For the text-containing cell, return its midpoint in [x, y] coordinate format. 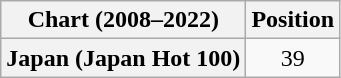
Chart (2008–2022) [124, 20]
Japan (Japan Hot 100) [124, 58]
Position [293, 20]
39 [293, 58]
